Detect which cell encompasses the target text, then output its [X, Y] center coordinate. 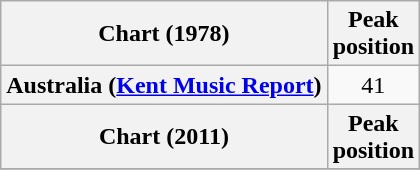
Chart (2011) [164, 136]
Chart (1978) [164, 34]
Australia (Kent Music Report) [164, 85]
41 [373, 85]
